Search for the cell housing the specified text and yield its (x, y) center coordinate. 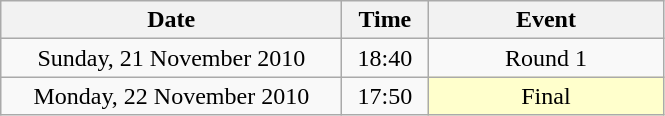
Date (172, 20)
17:50 (385, 96)
Round 1 (546, 58)
Time (385, 20)
Event (546, 20)
Sunday, 21 November 2010 (172, 58)
18:40 (385, 58)
Monday, 22 November 2010 (172, 96)
Final (546, 96)
